Return the [X, Y] coordinate for the center point of the cell that contains the specified text.  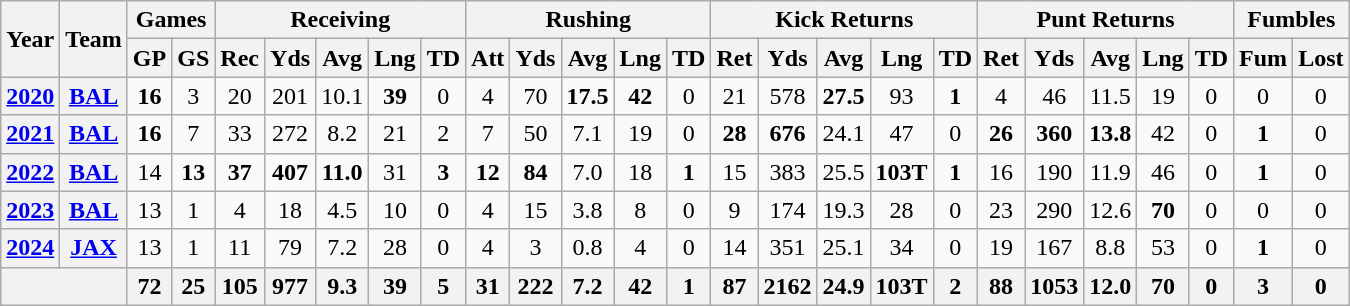
19.3 [844, 210]
10 [395, 210]
8.2 [342, 134]
Fum [1264, 58]
20 [240, 96]
25.1 [844, 248]
13.8 [1110, 134]
JAX [94, 248]
2024 [30, 248]
Kick Returns [844, 20]
12.0 [1110, 286]
8.8 [1110, 248]
0.8 [588, 248]
4.5 [342, 210]
7.0 [588, 172]
1053 [1054, 286]
Rushing [588, 20]
2021 [30, 134]
27.5 [844, 96]
25.5 [844, 172]
GP [149, 58]
11.0 [342, 172]
3.8 [588, 210]
2022 [30, 172]
GS [194, 58]
201 [290, 96]
93 [902, 96]
Games [170, 20]
Att [488, 58]
676 [788, 134]
23 [1002, 210]
84 [536, 172]
87 [734, 286]
10.1 [342, 96]
272 [290, 134]
12 [488, 172]
360 [1054, 134]
Fumbles [1292, 20]
8 [640, 210]
88 [1002, 286]
174 [788, 210]
351 [788, 248]
Year [30, 39]
11 [240, 248]
105 [240, 286]
Team [94, 39]
11.9 [1110, 172]
72 [149, 286]
407 [290, 172]
50 [536, 134]
383 [788, 172]
24.1 [844, 134]
11.5 [1110, 96]
25 [194, 286]
47 [902, 134]
26 [1002, 134]
12.6 [1110, 210]
9.3 [342, 286]
5 [443, 286]
Lost [1321, 58]
167 [1054, 248]
24.9 [844, 286]
578 [788, 96]
34 [902, 248]
2020 [30, 96]
9 [734, 210]
Receiving [340, 20]
Rec [240, 58]
2023 [30, 210]
37 [240, 172]
290 [1054, 210]
190 [1054, 172]
53 [1163, 248]
79 [290, 248]
222 [536, 286]
Punt Returns [1106, 20]
17.5 [588, 96]
33 [240, 134]
977 [290, 286]
2162 [788, 286]
7.1 [588, 134]
